Output the [X, Y] coordinate of the center of the cell containing the given text.  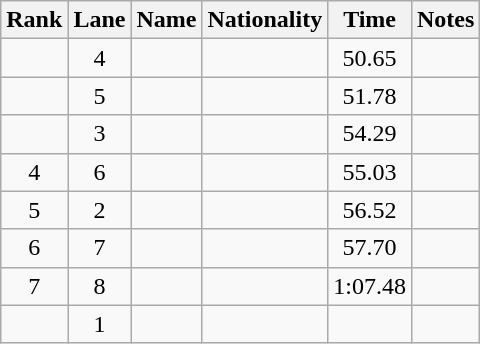
55.03 [370, 172]
Notes [445, 20]
1:07.48 [370, 286]
Lane [100, 20]
50.65 [370, 58]
Name [166, 20]
1 [100, 324]
57.70 [370, 248]
Time [370, 20]
51.78 [370, 96]
Rank [34, 20]
2 [100, 210]
3 [100, 134]
56.52 [370, 210]
54.29 [370, 134]
Nationality [265, 20]
8 [100, 286]
